Capture the cell that displays the provided text and extract its [X, Y] central coordinate. 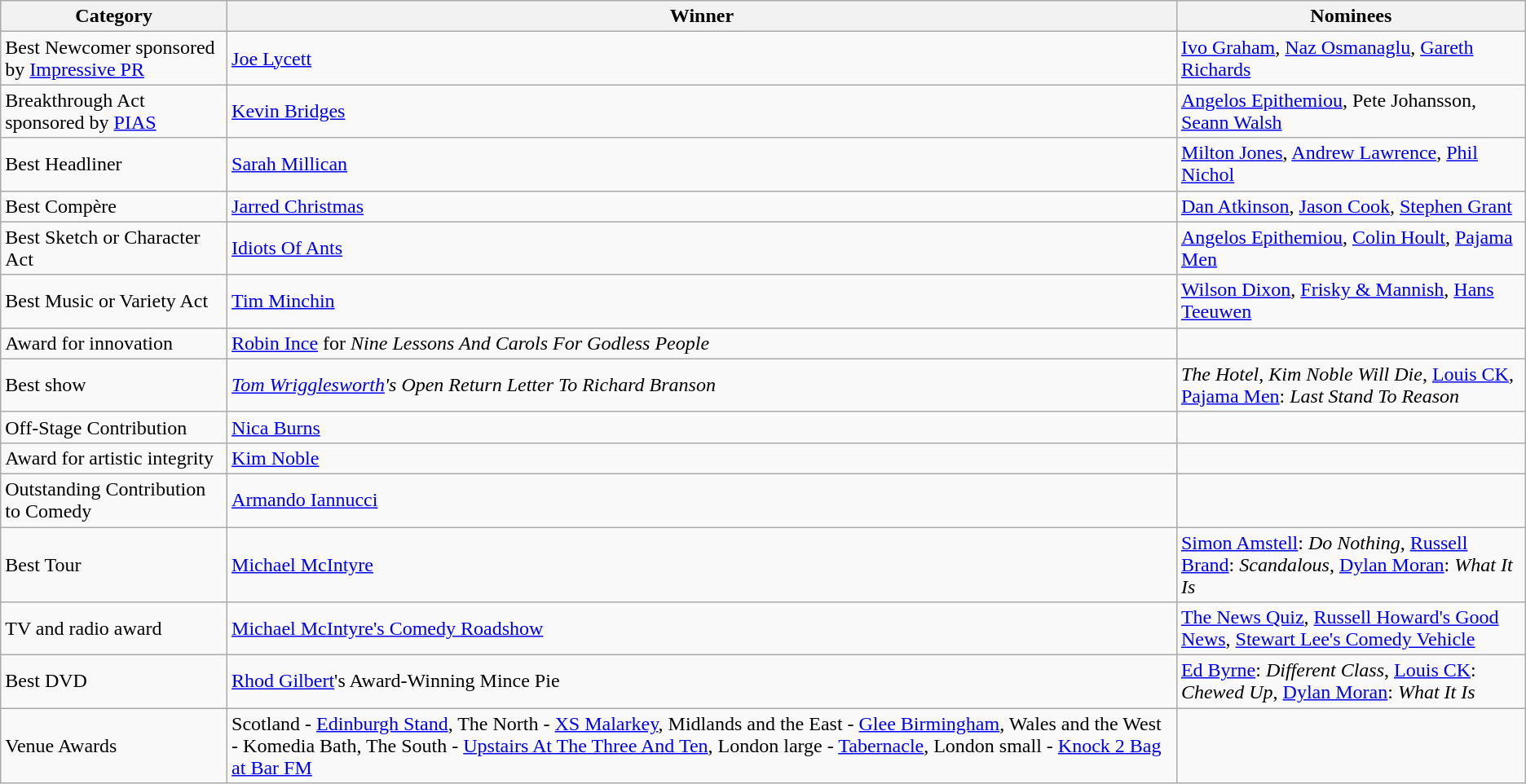
Breakthrough Act sponsored by PIAS [114, 111]
Tom Wrigglesworth's Open Return Letter To Richard Branson [703, 385]
Best Tour [114, 564]
Dan Atkinson, Jason Cook, Stephen Grant [1351, 206]
Tim Minchin [703, 302]
Best Music or Variety Act [114, 302]
Kim Noble [703, 458]
Wilson Dixon, Frisky & Mannish, Hans Teeuwen [1351, 302]
Best Headliner [114, 165]
Best show [114, 385]
Michael McIntyre's Comedy Roadshow [703, 629]
Armando Iannucci [703, 500]
The Hotel, Kim Noble Will Die, Louis CK, Pajama Men: Last Stand To Reason [1351, 385]
The News Quiz, Russell Howard's Good News, Stewart Lee's Comedy Vehicle [1351, 629]
Kevin Bridges [703, 111]
Sarah Millican [703, 165]
Best DVD [114, 681]
Winner [703, 16]
Angelos Epithemiou, Colin Hoult, Pajama Men [1351, 248]
Off-Stage Contribution [114, 427]
Best Compère [114, 206]
Category [114, 16]
Joe Lycett [703, 59]
Best Sketch or Character Act [114, 248]
Rhod Gilbert's Award-Winning Mince Pie [703, 681]
Milton Jones, Andrew Lawrence, Phil Nichol [1351, 165]
Ivo Graham, Naz Osmanaglu, Gareth Richards [1351, 59]
Robin Ince for Nine Lessons And Carols For Godless People [703, 343]
Jarred Christmas [703, 206]
Best Newcomer sponsored by Impressive PR [114, 59]
Angelos Epithemiou, Pete Johansson, Seann Walsh [1351, 111]
Nominees [1351, 16]
Nica Burns [703, 427]
TV and radio award [114, 629]
Outstanding Contribution to Comedy [114, 500]
Idiots Of Ants [703, 248]
Venue Awards [114, 746]
Ed Byrne: Different Class, Louis CK: Chewed Up, Dylan Moran: What It Is [1351, 681]
Michael McIntyre [703, 564]
Simon Amstell: Do Nothing, Russell Brand: Scandalous, Dylan Moran: What It Is [1351, 564]
Award for innovation [114, 343]
Award for artistic integrity [114, 458]
